Detect which cell encompasses the target text, then output its (x, y) center coordinate. 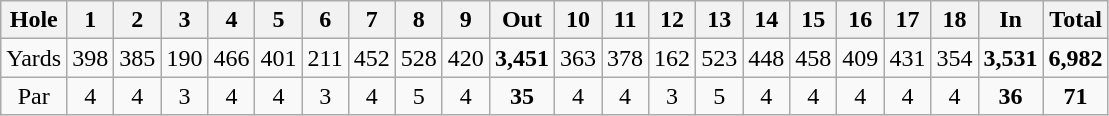
431 (908, 58)
14 (766, 20)
16 (860, 20)
35 (522, 96)
458 (814, 58)
363 (578, 58)
354 (954, 58)
36 (1010, 96)
17 (908, 20)
211 (325, 58)
In (1010, 20)
523 (720, 58)
385 (138, 58)
Par (34, 96)
13 (720, 20)
448 (766, 58)
15 (814, 20)
409 (860, 58)
Out (522, 20)
401 (278, 58)
398 (90, 58)
10 (578, 20)
2 (138, 20)
9 (466, 20)
12 (672, 20)
6 (325, 20)
378 (626, 58)
3,451 (522, 58)
71 (1076, 96)
162 (672, 58)
6,982 (1076, 58)
420 (466, 58)
7 (372, 20)
Hole (34, 20)
11 (626, 20)
18 (954, 20)
1 (90, 20)
190 (184, 58)
466 (232, 58)
Total (1076, 20)
3,531 (1010, 58)
Yards (34, 58)
528 (418, 58)
452 (372, 58)
8 (418, 20)
